Pinpoint the cell where the given text exists, returning its [X, Y] midpoint coordinate. 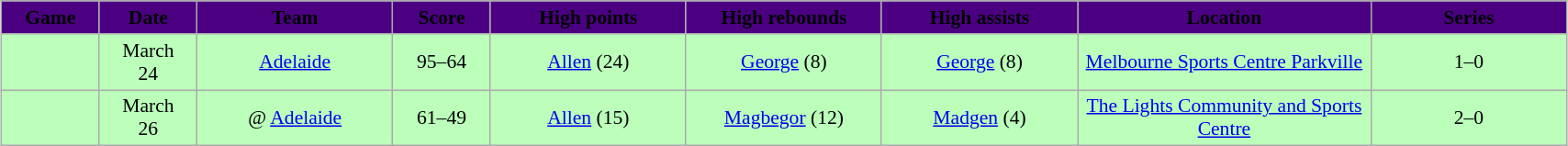
High rebounds [784, 17]
Team [296, 17]
March 24 [149, 62]
95–64 [442, 62]
High points [588, 17]
Magbegor (12) [784, 118]
Score [442, 17]
Allen (15) [588, 118]
Series [1469, 17]
Location [1225, 17]
High assists [979, 17]
Madgen (4) [979, 118]
61–49 [442, 118]
1–0 [1469, 62]
Adelaide [296, 62]
Date [149, 17]
Melbourne Sports Centre Parkville [1225, 62]
@ Adelaide [296, 118]
Allen (24) [588, 62]
March 26 [149, 118]
The Lights Community and Sports Centre [1225, 118]
2–0 [1469, 118]
Game [51, 17]
